Output the (X, Y) coordinate of the center of the cell containing the given text.  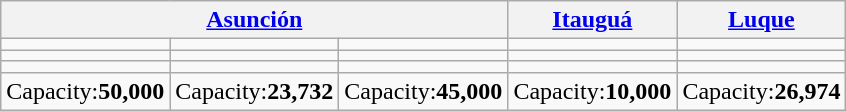
Capacity:26,974 (762, 91)
Capacity:45,000 (424, 91)
Luque (762, 20)
Asunción (254, 20)
Itauguá (592, 20)
Capacity:10,000 (592, 91)
Capacity:50,000 (86, 91)
Capacity:23,732 (254, 91)
